Return the (X, Y) coordinate for the center point of the cell that contains the specified text.  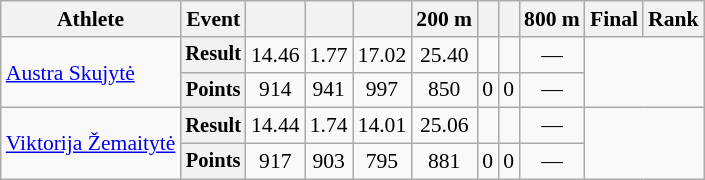
795 (382, 162)
200 m (444, 19)
881 (444, 162)
Viktorija Žemaitytė (91, 144)
800 m (552, 19)
1.74 (329, 126)
Final (614, 19)
917 (276, 162)
Athlete (91, 19)
25.06 (444, 126)
Rank (674, 19)
25.40 (444, 55)
941 (329, 90)
14.46 (276, 55)
14.44 (276, 126)
997 (382, 90)
903 (329, 162)
17.02 (382, 55)
Austra Skujytė (91, 72)
Event (213, 19)
1.77 (329, 55)
850 (444, 90)
14.01 (382, 126)
914 (276, 90)
